From the cell containing the given text, extract its center point as (X, Y) coordinate. 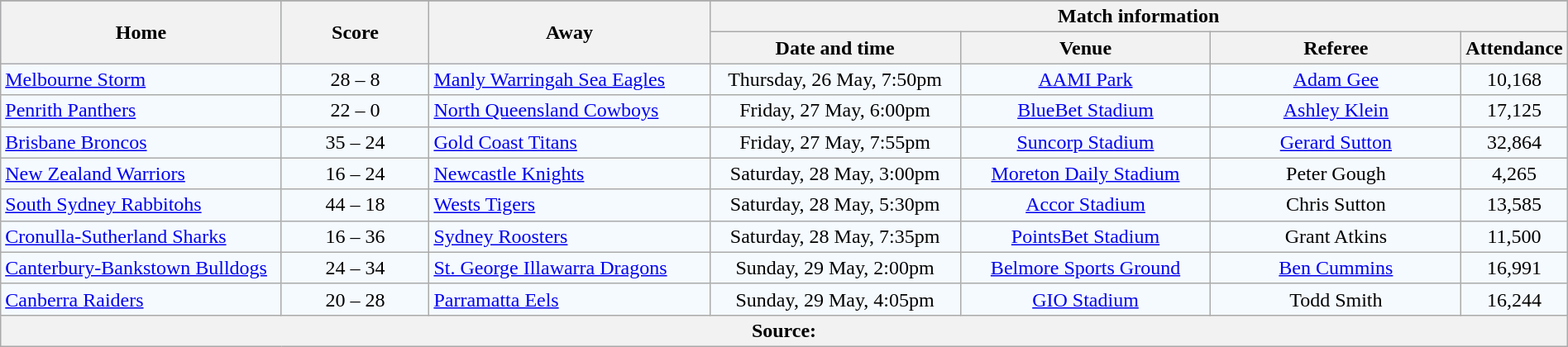
Todd Smith (1336, 299)
Sunday, 29 May, 2:00pm (835, 268)
Thursday, 26 May, 7:50pm (835, 79)
Sydney Roosters (569, 236)
Canberra Raiders (141, 299)
Source: (784, 330)
Ben Cummins (1336, 268)
4,265 (1514, 173)
Friday, 27 May, 6:00pm (835, 111)
Suncorp Stadium (1085, 142)
PointsBet Stadium (1085, 236)
16,244 (1514, 299)
Moreton Daily Stadium (1085, 173)
35 – 24 (356, 142)
Adam Gee (1336, 79)
11,500 (1514, 236)
13,585 (1514, 205)
Gold Coast Titans (569, 142)
Cronulla-Sutherland Sharks (141, 236)
Newcastle Knights (569, 173)
Peter Gough (1336, 173)
32,864 (1514, 142)
44 – 18 (356, 205)
St. George Illawarra Dragons (569, 268)
24 – 34 (356, 268)
Attendance (1514, 48)
Chris Sutton (1336, 205)
Match information (1138, 17)
20 – 28 (356, 299)
Accor Stadium (1085, 205)
Saturday, 28 May, 3:00pm (835, 173)
Manly Warringah Sea Eagles (569, 79)
10,168 (1514, 79)
AAMI Park (1085, 79)
Penrith Panthers (141, 111)
Home (141, 32)
Friday, 27 May, 7:55pm (835, 142)
Brisbane Broncos (141, 142)
North Queensland Cowboys (569, 111)
Grant Atkins (1336, 236)
Saturday, 28 May, 7:35pm (835, 236)
17,125 (1514, 111)
Referee (1336, 48)
28 – 8 (356, 79)
Score (356, 32)
Date and time (835, 48)
Ashley Klein (1336, 111)
22 – 0 (356, 111)
Melbourne Storm (141, 79)
Parramatta Eels (569, 299)
16 – 24 (356, 173)
16 – 36 (356, 236)
New Zealand Warriors (141, 173)
GIO Stadium (1085, 299)
Gerard Sutton (1336, 142)
Away (569, 32)
Sunday, 29 May, 4:05pm (835, 299)
Wests Tigers (569, 205)
16,991 (1514, 268)
Venue (1085, 48)
BlueBet Stadium (1085, 111)
Saturday, 28 May, 5:30pm (835, 205)
Canterbury-Bankstown Bulldogs (141, 268)
Belmore Sports Ground (1085, 268)
South Sydney Rabbitohs (141, 205)
